Scan for the cell matching the given text and deliver its (X, Y) coordinate at center. 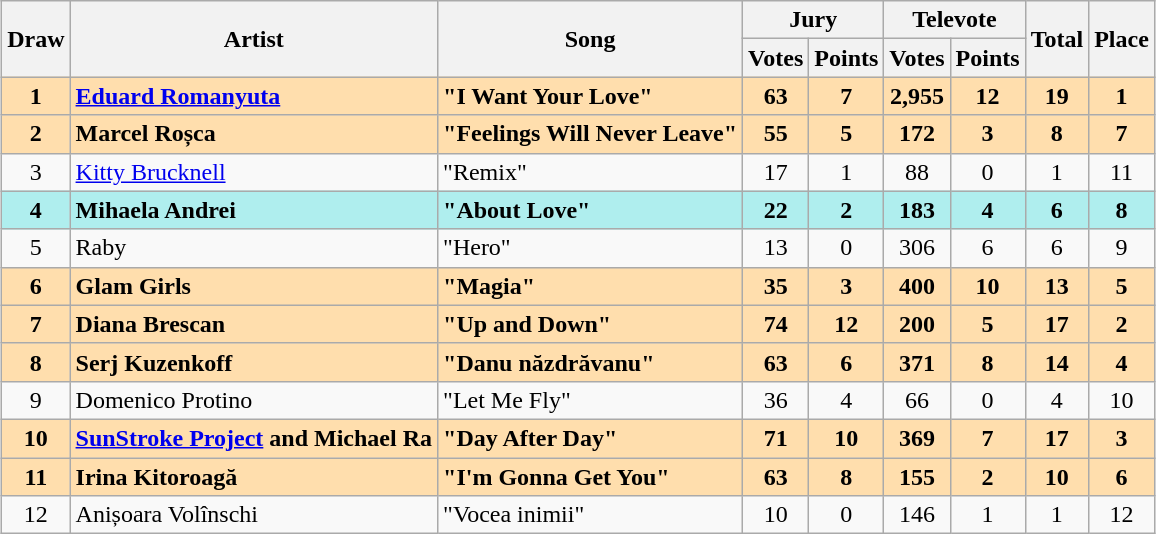
55 (776, 134)
200 (917, 324)
Song (590, 39)
Irina Kitoroagă (254, 477)
"Magia" (590, 286)
Marcel Roșca (254, 134)
183 (917, 210)
35 (776, 286)
400 (917, 286)
Televote (954, 20)
Total (1057, 39)
"I Want Your Love" (590, 96)
22 (776, 210)
371 (917, 362)
146 (917, 515)
Raby (254, 248)
74 (776, 324)
Place (1122, 39)
172 (917, 134)
"I'm Gonna Get You" (590, 477)
Glam Girls (254, 286)
"Feelings Will Never Leave" (590, 134)
SunStroke Project and Michael Ra (254, 438)
"Vocea inimii" (590, 515)
"Hero" (590, 248)
Artist (254, 39)
Mihaela Andrei (254, 210)
2,955 (917, 96)
"Let Me Fly" (590, 400)
Serj Kuzenkoff (254, 362)
"Day After Day" (590, 438)
Anișoara Volînschi (254, 515)
"Danu năzdrăvanu" (590, 362)
Jury (814, 20)
71 (776, 438)
66 (917, 400)
306 (917, 248)
Kitty Brucknell (254, 172)
14 (1057, 362)
"Remix" (590, 172)
36 (776, 400)
88 (917, 172)
Diana Brescan (254, 324)
"About Love" (590, 210)
"Up and Down" (590, 324)
155 (917, 477)
Draw (36, 39)
19 (1057, 96)
Eduard Romanyuta (254, 96)
Domenico Protino (254, 400)
369 (917, 438)
